Locate the cell with the specified text and output its (x, y) center coordinate. 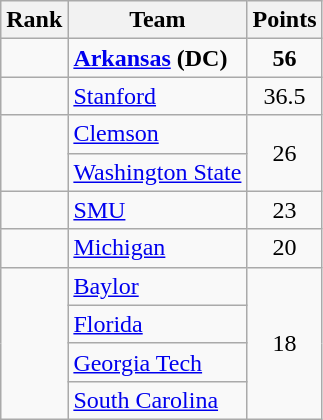
Michigan (158, 248)
26 (284, 153)
Arkansas (DC) (158, 58)
Baylor (158, 286)
Georgia Tech (158, 362)
20 (284, 248)
South Carolina (158, 400)
56 (284, 58)
23 (284, 210)
Rank (34, 20)
Clemson (158, 134)
36.5 (284, 96)
Team (158, 20)
18 (284, 343)
Stanford (158, 96)
Points (284, 20)
SMU (158, 210)
Washington State (158, 172)
Florida (158, 324)
